Find where the given text appears and provide that cell's center as (x, y) coordinate. 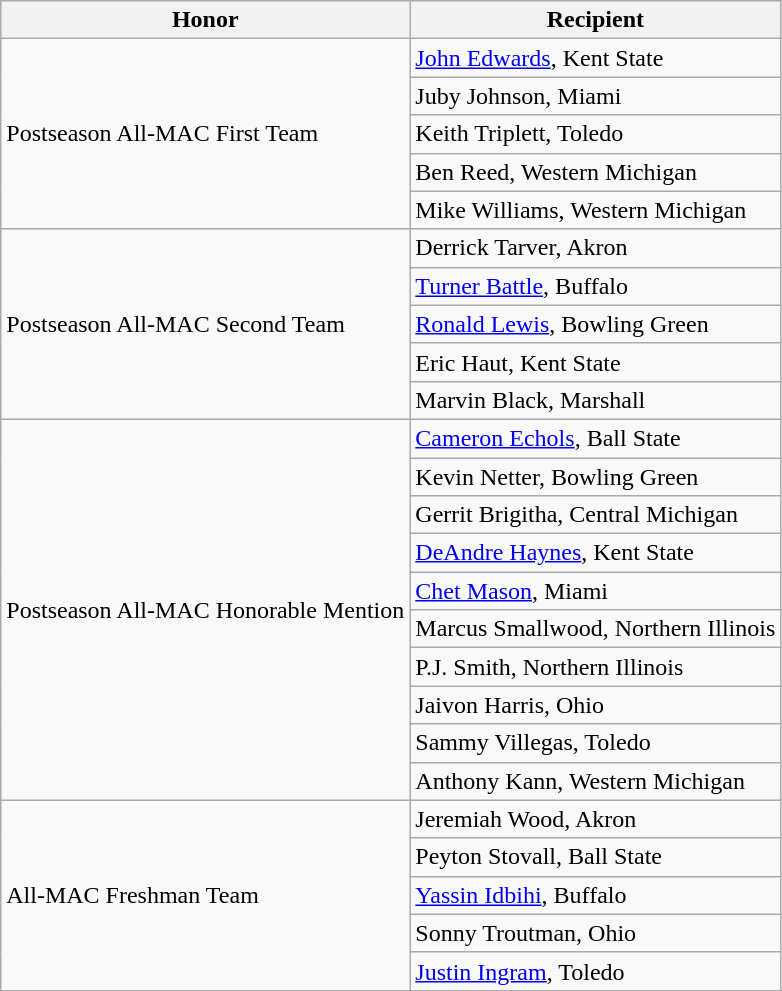
Jaivon Harris, Ohio (596, 705)
Juby Johnson, Miami (596, 96)
Cameron Echols, Ball State (596, 438)
All-MAC Freshman Team (206, 895)
Postseason All-MAC Honorable Mention (206, 610)
Sonny Troutman, Ohio (596, 933)
Keith Triplett, Toledo (596, 134)
Ben Reed, Western Michigan (596, 172)
Recipient (596, 20)
Postseason All-MAC Second Team (206, 324)
Yassin Idbihi, Buffalo (596, 895)
Peyton Stovall, Ball State (596, 857)
Marcus Smallwood, Northern Illinois (596, 629)
John Edwards, Kent State (596, 58)
Sammy Villegas, Toledo (596, 743)
Justin Ingram, Toledo (596, 971)
Jeremiah Wood, Akron (596, 819)
Postseason All-MAC First Team (206, 134)
Mike Williams, Western Michigan (596, 210)
Chet Mason, Miami (596, 591)
Anthony Kann, Western Michigan (596, 781)
Marvin Black, Marshall (596, 400)
Turner Battle, Buffalo (596, 286)
DeAndre Haynes, Kent State (596, 553)
Eric Haut, Kent State (596, 362)
P.J. Smith, Northern Illinois (596, 667)
Honor (206, 20)
Ronald Lewis, Bowling Green (596, 324)
Gerrit Brigitha, Central Michigan (596, 515)
Kevin Netter, Bowling Green (596, 477)
Derrick Tarver, Akron (596, 248)
